Pinpoint the cell where the given text exists, returning its [X, Y] midpoint coordinate. 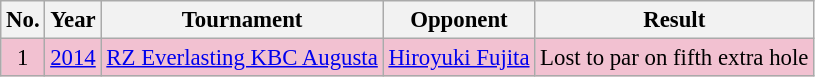
Lost to par on fifth extra hole [674, 58]
2014 [73, 58]
Result [674, 20]
No. [23, 20]
Year [73, 20]
Opponent [459, 20]
Hiroyuki Fujita [459, 58]
RZ Everlasting KBC Augusta [242, 58]
1 [23, 58]
Tournament [242, 20]
